Find where the given text appears and provide that cell's center as (x, y) coordinate. 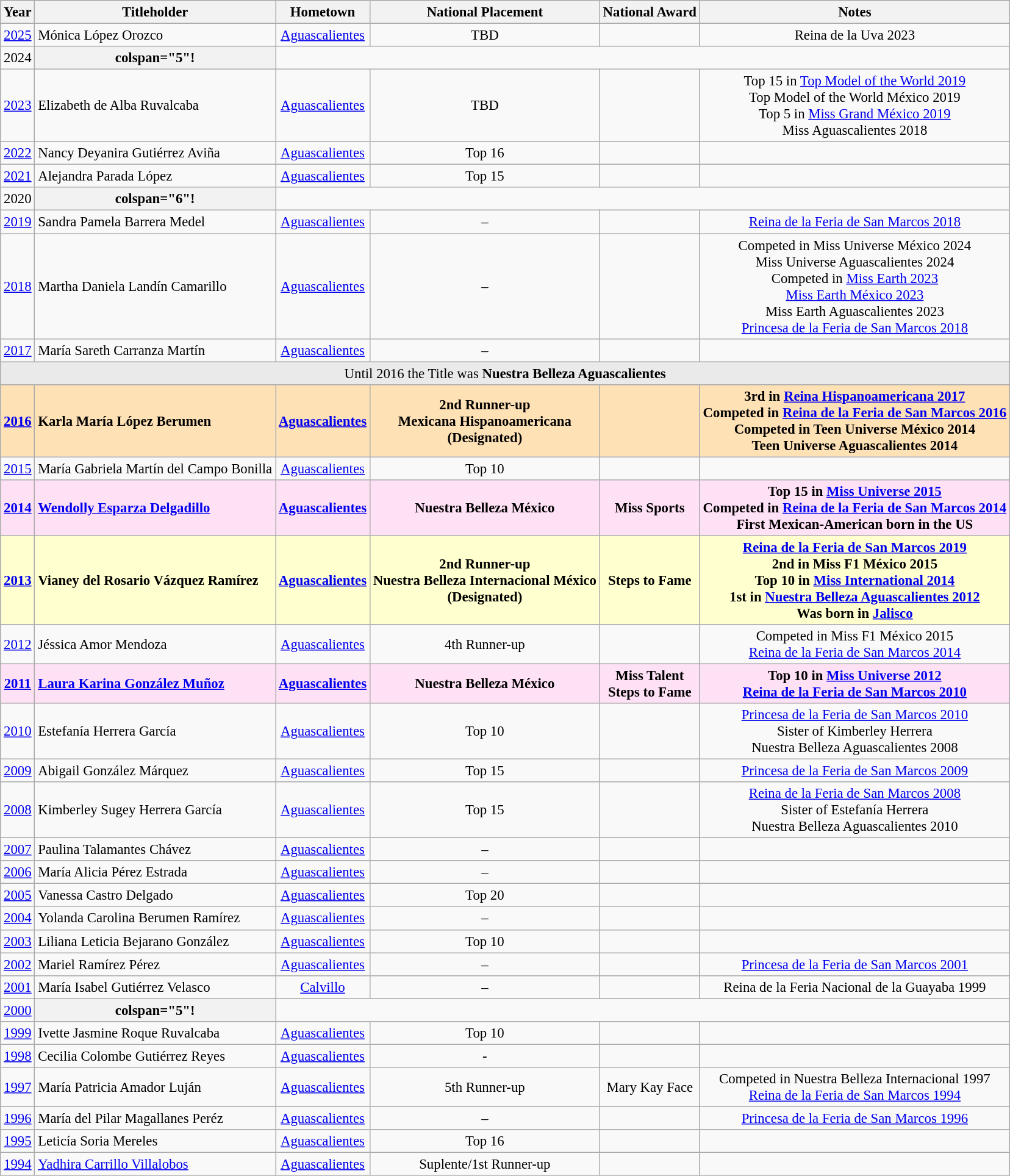
2008 (18, 810)
2024 (18, 58)
Wendolly Esparza Delgadillo (155, 508)
2015 (18, 468)
Competed in Nuestra Belleza Internacional 1997Reina de la Feria de San Marcos 1994 (854, 1087)
Reina de la Feria de San Marcos 2018 (854, 222)
Liliana Leticia Bejarano González (155, 941)
2000 (18, 1010)
2012 (18, 644)
2005 (18, 895)
Top 20 (484, 895)
2003 (18, 941)
Leticía Soria Mereles (155, 1141)
2019 (18, 222)
2nd Runner-upMexicana Hispanoamericana(Designated) (484, 421)
María del Pilar Magallanes Peréz (155, 1118)
Kimberley Sugey Herrera García (155, 810)
Nancy Deyanira Gutiérrez Aviña (155, 153)
2017 (18, 350)
Suplente/1st Runner-up (484, 1164)
Vanessa Castro Delgado (155, 895)
Miss TalentSteps to Fame (650, 683)
2nd Runner-upNuestra Belleza Internacional México(Designated) (484, 580)
Top 10 in Miss Universe 2012Reina de la Feria de San Marcos 2010 (854, 683)
2020 (18, 199)
2002 (18, 964)
2001 (18, 987)
5th Runner-up (484, 1087)
Reina de la Uva 2023 (854, 35)
Yadhira Carrillo Villalobos (155, 1164)
Calvillo (323, 987)
María Sareth Carranza Martín (155, 350)
1994 (18, 1164)
Ivette Jasmine Roque Ruvalcaba (155, 1033)
Until 2016 the Title was Nuestra Belleza Aguascalientes (505, 373)
1996 (18, 1118)
- (484, 1056)
Mónica López Orozco (155, 35)
National Award (650, 12)
Titleholder (155, 12)
Top 15 in Top Model of the World 2019Top Model of the World México 2019Top 5 in Miss Grand México 2019Miss Aguascalientes 2018 (854, 106)
María Alicia Pérez Estrada (155, 872)
2004 (18, 919)
National Placement (484, 12)
Alejandra Parada López (155, 176)
Notes (854, 12)
Elizabeth de Alba Ruvalcaba (155, 106)
Steps to Fame (650, 580)
4th Runner-up (484, 644)
2011 (18, 683)
Yolanda Carolina Berumen Ramírez (155, 919)
Top 15 in Miss Universe 2015Competed in Reina de la Feria de San Marcos 2014First Mexican-American born in the US (854, 508)
Mariel Ramírez Pérez (155, 964)
Sandra Pamela Barrera Medel (155, 222)
Princesa de la Feria de San Marcos 2009 (854, 771)
2013 (18, 580)
Laura Karina González Muñoz (155, 683)
Mary Kay Face (650, 1087)
2022 (18, 153)
2021 (18, 176)
Estefanía Herrera García (155, 731)
Vianey del Rosario Vázquez Ramírez (155, 580)
2016 (18, 421)
1998 (18, 1056)
Competed in Miss F1 México 2015Reina de la Feria de San Marcos 2014 (854, 644)
Princesa de la Feria de San Marcos 1996 (854, 1118)
Martha Daniela Landín Camarillo (155, 287)
2009 (18, 771)
María Gabriela Martín del Campo Bonilla (155, 468)
Miss Sports (650, 508)
Karla María López Berumen (155, 421)
2023 (18, 106)
Reina de la Feria Nacional de la Guayaba 1999 (854, 987)
Hometown (323, 12)
Year (18, 12)
2025 (18, 35)
1997 (18, 1087)
María Patricia Amador Luján (155, 1087)
Paulina Talamantes Chávez (155, 850)
María Isabel Gutiérrez Velasco (155, 987)
Princesa de la Feria de San Marcos 2001 (854, 964)
2007 (18, 850)
1999 (18, 1033)
Cecilia Colombe Gutiérrez Reyes (155, 1056)
1995 (18, 1141)
2014 (18, 508)
2018 (18, 287)
2010 (18, 731)
Jéssica Amor Mendoza (155, 644)
Princesa de la Feria de San Marcos 2010Sister of Kimberley HerreraNuestra Belleza Aguascalientes 2008 (854, 731)
colspan="6"! (155, 199)
Abigail González Márquez (155, 771)
2006 (18, 872)
Reina de la Feria de San Marcos 2008Sister of Estefanía HerreraNuestra Belleza Aguascalientes 2010 (854, 810)
